Provide the (X, Y) coordinate of the cell's center where the given text is located.  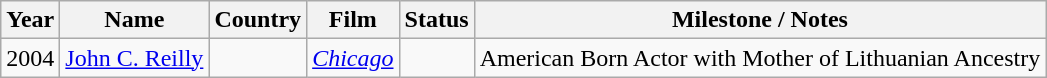
Status (436, 20)
American Born Actor with Mother of Lithuanian Ancestry (760, 58)
John C. Reilly (134, 58)
Milestone / Notes (760, 20)
Name (134, 20)
Year (30, 20)
Country (258, 20)
Film (353, 20)
2004 (30, 58)
Chicago (353, 58)
